Pinpoint the cell where the given text exists, returning its (x, y) midpoint coordinate. 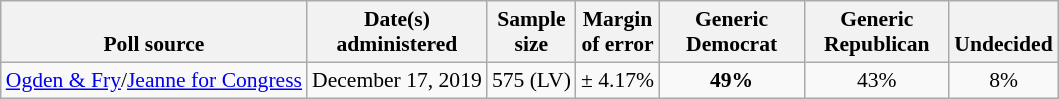
GenericDemocrat (732, 32)
GenericRepublican (876, 32)
49% (732, 80)
Date(s)administered (397, 32)
Marginof error (618, 32)
Ogden & Fry/Jeanne for Congress (154, 80)
Samplesize (532, 32)
575 (LV) (532, 80)
Undecided (1003, 32)
± 4.17% (618, 80)
43% (876, 80)
Poll source (154, 32)
8% (1003, 80)
December 17, 2019 (397, 80)
